Return (X, Y) of the center of cell containing provided text 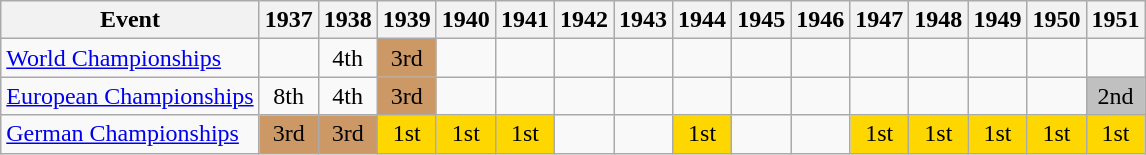
1946 (820, 20)
1949 (998, 20)
German Championships (130, 134)
1937 (288, 20)
8th (288, 96)
1951 (1116, 20)
1940 (466, 20)
1942 (584, 20)
1947 (880, 20)
1943 (644, 20)
1939 (406, 20)
1941 (524, 20)
2nd (1116, 96)
World Championships (130, 58)
1944 (702, 20)
1945 (762, 20)
Event (130, 20)
1948 (938, 20)
1950 (1056, 20)
European Championships (130, 96)
1938 (348, 20)
